Return (x, y) of the center of cell containing provided text 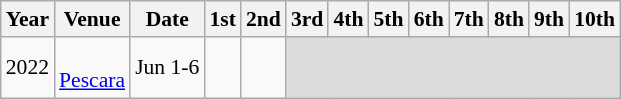
Date (167, 19)
6th (429, 19)
Venue (92, 19)
10th (594, 19)
7th (469, 19)
8th (509, 19)
Year (28, 19)
2022 (28, 68)
4th (348, 19)
1st (222, 19)
3rd (308, 19)
2nd (264, 19)
Jun 1-6 (167, 68)
5th (388, 19)
9th (549, 19)
Pescara (92, 68)
